Detect which cell encompasses the target text, then output its (x, y) center coordinate. 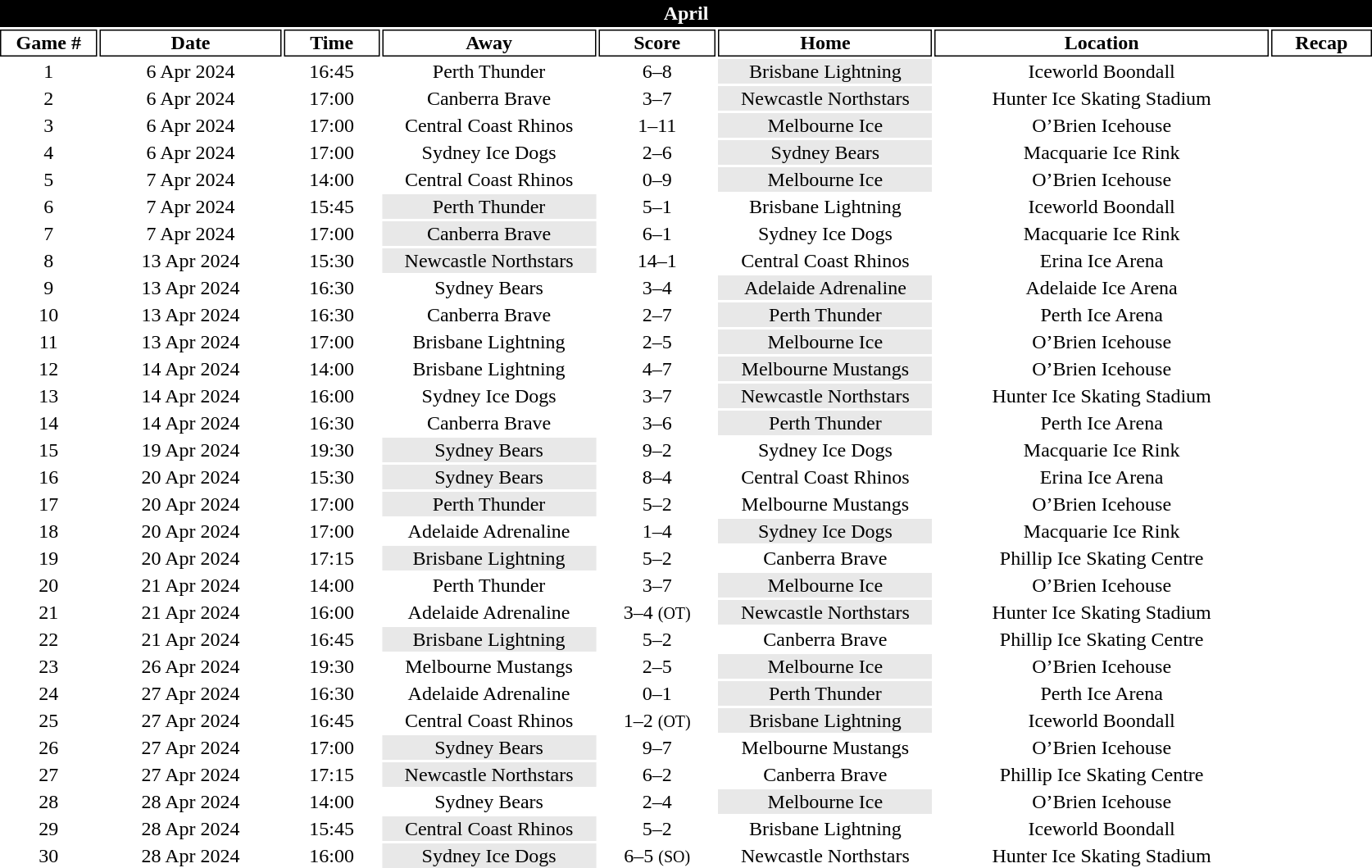
3 (49, 125)
April (686, 13)
6–2 (657, 775)
25 (49, 720)
24 (49, 693)
1–11 (657, 125)
Location (1102, 43)
6–8 (657, 71)
29 (49, 829)
3–4 (OT) (657, 612)
13 (49, 396)
6–1 (657, 234)
Recap (1321, 43)
11 (49, 342)
9–2 (657, 450)
15 (49, 450)
5–1 (657, 207)
3–6 (657, 423)
28 (49, 802)
2 (49, 98)
20 (49, 585)
Time (332, 43)
Game # (49, 43)
Away (489, 43)
7 (49, 234)
26 (49, 748)
18 (49, 531)
1–4 (657, 531)
5 (49, 180)
30 (49, 856)
23 (49, 666)
16 (49, 477)
8 (49, 261)
Home (825, 43)
Date (191, 43)
14 (49, 423)
0–1 (657, 693)
12 (49, 369)
2–6 (657, 152)
26 Apr 2024 (191, 666)
0–9 (657, 180)
2–7 (657, 315)
6 (49, 207)
17 (49, 504)
9–7 (657, 748)
19 (49, 558)
14–1 (657, 261)
4–7 (657, 369)
Adelaide Ice Arena (1102, 288)
27 (49, 775)
21 (49, 612)
1–2 (OT) (657, 720)
22 (49, 639)
3–4 (657, 288)
1 (49, 71)
6–5 (SO) (657, 856)
19 Apr 2024 (191, 450)
10 (49, 315)
Score (657, 43)
9 (49, 288)
2–4 (657, 802)
4 (49, 152)
8–4 (657, 477)
